Find where the given text appears and provide that cell's center as [X, Y] coordinate. 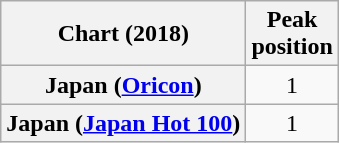
Japan (Japan Hot 100) [124, 123]
Peakposition [292, 34]
Chart (2018) [124, 34]
Japan (Oricon) [124, 85]
